Return [x, y] of the center of cell containing provided text 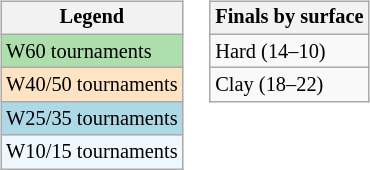
Hard (14–10) [289, 51]
Legend [92, 18]
W40/50 tournaments [92, 85]
W25/35 tournaments [92, 119]
W10/15 tournaments [92, 152]
Clay (18–22) [289, 85]
Finals by surface [289, 18]
W60 tournaments [92, 51]
